Capture the cell that displays the provided text and extract its [x, y] central coordinate. 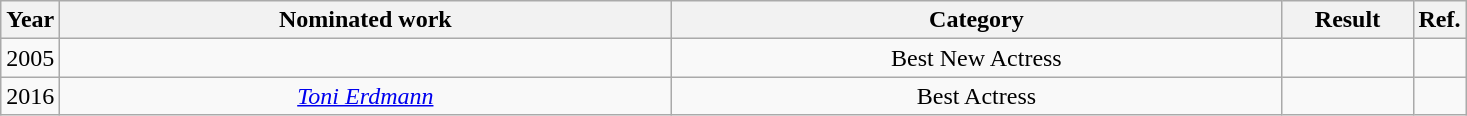
Toni Erdmann [366, 96]
2005 [30, 58]
Ref. [1440, 20]
2016 [30, 96]
Best Actress [976, 96]
Nominated work [366, 20]
Result [1348, 20]
Category [976, 20]
Year [30, 20]
Best New Actress [976, 58]
